Extract the [X, Y] coordinate from the center of the cell holding the provided text.  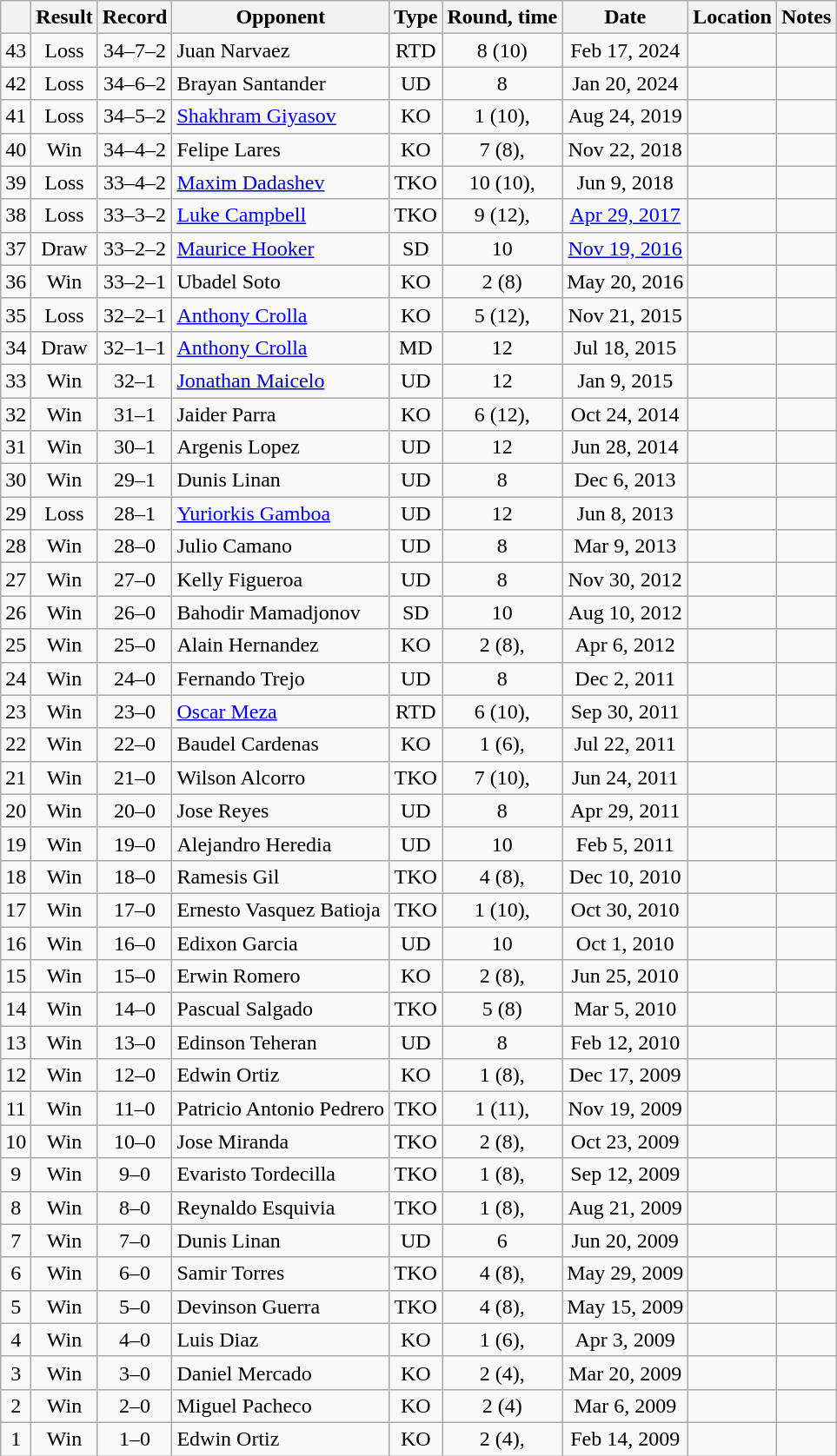
14 [16, 1009]
5 (8) [502, 1009]
Pascual Salgado [281, 1009]
Edinson Teheran [281, 1042]
14–0 [135, 1009]
Mar 20, 2009 [626, 1373]
17–0 [135, 910]
Patricio Antonio Pedrero [281, 1109]
25 [16, 645]
13–0 [135, 1042]
24 [16, 678]
21–0 [135, 778]
Julio Camano [281, 546]
2–0 [135, 1406]
5 (12), [502, 314]
Yuriorkis Gamboa [281, 513]
36 [16, 281]
22–0 [135, 745]
5–0 [135, 1307]
1–0 [135, 1439]
Jose Miranda [281, 1142]
Argenis Lopez [281, 447]
Maxim Dadashev [281, 182]
16–0 [135, 943]
Apr 29, 2011 [626, 811]
Aug 24, 2019 [626, 116]
Fernando Trejo [281, 678]
34–6–2 [135, 83]
Mar 9, 2013 [626, 546]
33–2–2 [135, 248]
40 [16, 149]
1 (11), [502, 1109]
May 15, 2009 [626, 1307]
33–2–1 [135, 281]
17 [16, 910]
Jun 9, 2018 [626, 182]
Erwin Romero [281, 976]
Reynaldo Esquivia [281, 1208]
Result [64, 17]
9 [16, 1175]
Nov 19, 2009 [626, 1109]
Apr 29, 2017 [626, 215]
34–4–2 [135, 149]
4 [16, 1340]
Feb 14, 2009 [626, 1439]
2 (8) [502, 281]
Jul 18, 2015 [626, 347]
8 (10) [502, 50]
28–0 [135, 546]
31 [16, 447]
39 [16, 182]
Nov 30, 2012 [626, 579]
15–0 [135, 976]
2 [16, 1406]
21 [16, 778]
26 [16, 612]
19–0 [135, 844]
Jun 24, 2011 [626, 778]
Mar 6, 2009 [626, 1406]
Nov 22, 2018 [626, 149]
Oscar Meza [281, 711]
34–5–2 [135, 116]
43 [16, 50]
Ramesis Gil [281, 877]
20–0 [135, 811]
34–7–2 [135, 50]
Mar 5, 2010 [626, 1009]
Samir Torres [281, 1274]
May 20, 2016 [626, 281]
Apr 3, 2009 [626, 1340]
8–0 [135, 1208]
32 [16, 414]
Juan Narvaez [281, 50]
Daniel Mercado [281, 1373]
MD [415, 347]
Nov 21, 2015 [626, 314]
Oct 1, 2010 [626, 943]
Shakhram Giyasov [281, 116]
33–4–2 [135, 182]
2 (4) [502, 1406]
Devinson Guerra [281, 1307]
Jan 20, 2024 [626, 83]
Felipe Lares [281, 149]
3 [16, 1373]
37 [16, 248]
7 (8), [502, 149]
7–0 [135, 1241]
Miguel Pacheco [281, 1406]
25–0 [135, 645]
Jose Reyes [281, 811]
41 [16, 116]
Luke Campbell [281, 215]
26–0 [135, 612]
9–0 [135, 1175]
35 [16, 314]
13 [16, 1042]
38 [16, 215]
23–0 [135, 711]
7 [16, 1241]
Sep 30, 2011 [626, 711]
Feb 12, 2010 [626, 1042]
Bahodir Mamadjonov [281, 612]
10–0 [135, 1142]
Luis Diaz [281, 1340]
Date [626, 17]
18–0 [135, 877]
32–1–1 [135, 347]
Evaristo Tordecilla [281, 1175]
Notes [806, 17]
Baudel Cardenas [281, 745]
6–0 [135, 1274]
34 [16, 347]
Dec 6, 2013 [626, 480]
5 [16, 1307]
6 (12), [502, 414]
Brayan Santander [281, 83]
Kelly Figueroa [281, 579]
33 [16, 381]
10 (10), [502, 182]
Round, time [502, 17]
May 29, 2009 [626, 1274]
Jan 9, 2015 [626, 381]
Oct 30, 2010 [626, 910]
Wilson Alcorro [281, 778]
Alain Hernandez [281, 645]
22 [16, 745]
Jaider Parra [281, 414]
19 [16, 844]
Jun 20, 2009 [626, 1241]
Nov 19, 2016 [626, 248]
Aug 10, 2012 [626, 612]
Oct 24, 2014 [626, 414]
Alejandro Heredia [281, 844]
20 [16, 811]
Maurice Hooker [281, 248]
Feb 5, 2011 [626, 844]
24–0 [135, 678]
32–2–1 [135, 314]
7 (10), [502, 778]
27 [16, 579]
Jonathan Maicelo [281, 381]
Jun 28, 2014 [626, 447]
4–0 [135, 1340]
Edixon Garcia [281, 943]
Dec 17, 2009 [626, 1075]
Jul 22, 2011 [626, 745]
Apr 6, 2012 [626, 645]
18 [16, 877]
32–1 [135, 381]
30 [16, 480]
Oct 23, 2009 [626, 1142]
9 (12), [502, 215]
42 [16, 83]
29–1 [135, 480]
23 [16, 711]
Opponent [281, 17]
Ernesto Vasquez Batioja [281, 910]
Jun 8, 2013 [626, 513]
Aug 21, 2009 [626, 1208]
Record [135, 17]
Location [733, 17]
Sep 12, 2009 [626, 1175]
Dec 2, 2011 [626, 678]
30–1 [135, 447]
28 [16, 546]
28–1 [135, 513]
27–0 [135, 579]
11–0 [135, 1109]
Type [415, 17]
Feb 17, 2024 [626, 50]
16 [16, 943]
Dec 10, 2010 [626, 877]
11 [16, 1109]
12–0 [135, 1075]
6 (10), [502, 711]
31–1 [135, 414]
15 [16, 976]
Jun 25, 2010 [626, 976]
29 [16, 513]
Ubadel Soto [281, 281]
33–3–2 [135, 215]
3–0 [135, 1373]
1 [16, 1439]
